Return [X, Y] of the center of cell containing provided text 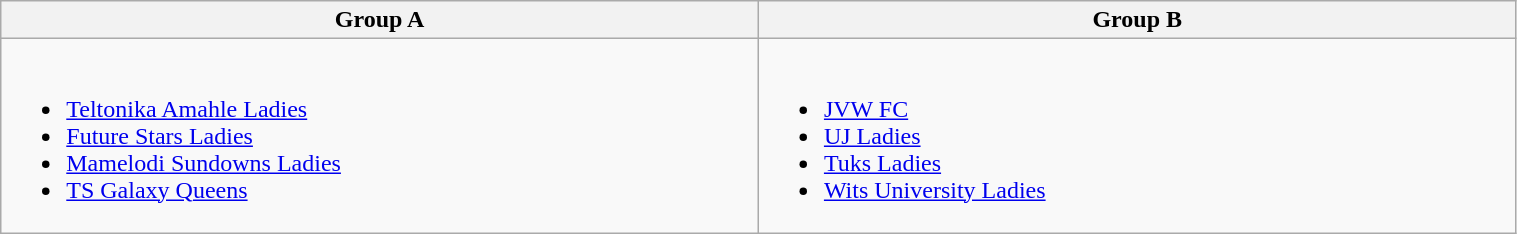
Teltonika Amahle LadiesFuture Stars LadiesMamelodi Sundowns LadiesTS Galaxy Queens [380, 136]
Group A [380, 20]
Group B [1137, 20]
JVW FCUJ LadiesTuks LadiesWits University Ladies [1137, 136]
